Extract the [X, Y] coordinate from the center of the cell holding the provided text.  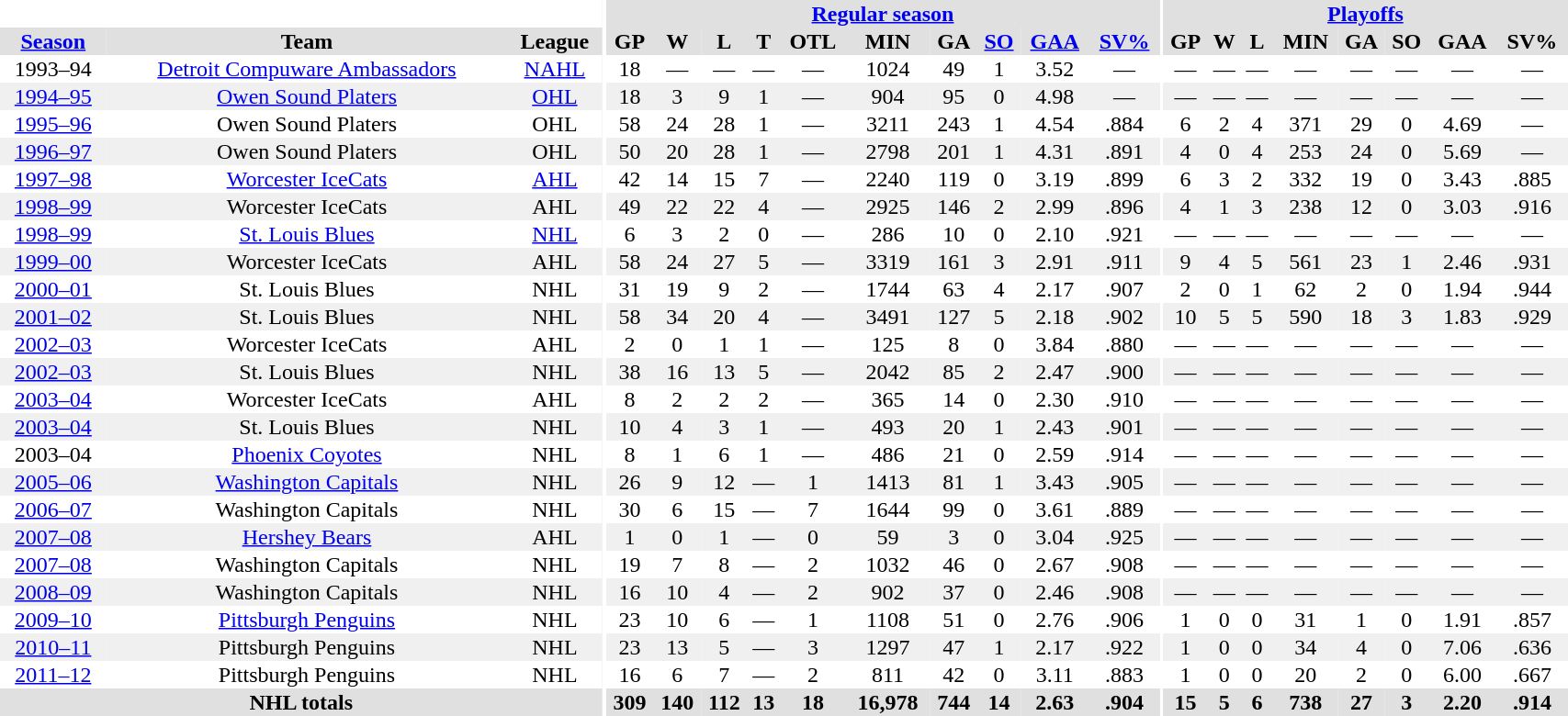
63 [953, 289]
.922 [1124, 647]
2042 [888, 372]
5.69 [1462, 151]
47 [953, 647]
140 [677, 702]
2925 [888, 207]
3.19 [1055, 179]
286 [888, 234]
.944 [1532, 289]
2.18 [1055, 317]
.916 [1532, 207]
1997–98 [53, 179]
81 [953, 482]
1744 [888, 289]
.880 [1124, 344]
309 [630, 702]
1297 [888, 647]
2.67 [1055, 565]
4.98 [1055, 96]
Regular season [884, 14]
2008–09 [53, 592]
2.43 [1055, 427]
371 [1306, 124]
2000–01 [53, 289]
.931 [1532, 262]
3491 [888, 317]
243 [953, 124]
.911 [1124, 262]
.907 [1124, 289]
2.20 [1462, 702]
2240 [888, 179]
2.63 [1055, 702]
7.06 [1462, 647]
2005–06 [53, 482]
62 [1306, 289]
.901 [1124, 427]
.929 [1532, 317]
21 [953, 454]
.905 [1124, 482]
2.47 [1055, 372]
2.76 [1055, 620]
1995–96 [53, 124]
3.11 [1055, 675]
1.83 [1462, 317]
NAHL [555, 69]
99 [953, 509]
16,978 [888, 702]
Phoenix Coyotes [307, 454]
904 [888, 96]
811 [888, 675]
38 [630, 372]
2001–02 [53, 317]
119 [953, 179]
2011–12 [53, 675]
30 [630, 509]
50 [630, 151]
3.61 [1055, 509]
3.03 [1462, 207]
253 [1306, 151]
85 [953, 372]
146 [953, 207]
3.84 [1055, 344]
1994–95 [53, 96]
26 [630, 482]
T [763, 41]
2.30 [1055, 399]
2010–11 [53, 647]
Playoffs [1365, 14]
1032 [888, 565]
1996–97 [53, 151]
Detroit Compuware Ambassadors [307, 69]
2.10 [1055, 234]
95 [953, 96]
112 [724, 702]
59 [888, 537]
201 [953, 151]
1999–00 [53, 262]
2.59 [1055, 454]
OTL [812, 41]
1644 [888, 509]
2009–10 [53, 620]
Team [307, 41]
.883 [1124, 675]
2006–07 [53, 509]
1108 [888, 620]
League [555, 41]
.899 [1124, 179]
6.00 [1462, 675]
3.52 [1055, 69]
.885 [1532, 179]
.884 [1124, 124]
.667 [1532, 675]
238 [1306, 207]
.857 [1532, 620]
365 [888, 399]
1.94 [1462, 289]
3211 [888, 124]
.636 [1532, 647]
51 [953, 620]
.921 [1124, 234]
590 [1306, 317]
Hershey Bears [307, 537]
.891 [1124, 151]
161 [953, 262]
1.91 [1462, 620]
332 [1306, 179]
Season [53, 41]
.925 [1124, 537]
4.54 [1055, 124]
738 [1306, 702]
2.99 [1055, 207]
493 [888, 427]
.902 [1124, 317]
3319 [888, 262]
.910 [1124, 399]
125 [888, 344]
NHL totals [301, 702]
127 [953, 317]
4.31 [1055, 151]
902 [888, 592]
37 [953, 592]
.900 [1124, 372]
1413 [888, 482]
561 [1306, 262]
2798 [888, 151]
4.69 [1462, 124]
46 [953, 565]
29 [1361, 124]
744 [953, 702]
.896 [1124, 207]
1993–94 [53, 69]
1024 [888, 69]
.904 [1124, 702]
486 [888, 454]
2.91 [1055, 262]
.906 [1124, 620]
3.04 [1055, 537]
.889 [1124, 509]
